Return [x, y] of the center of cell containing provided text 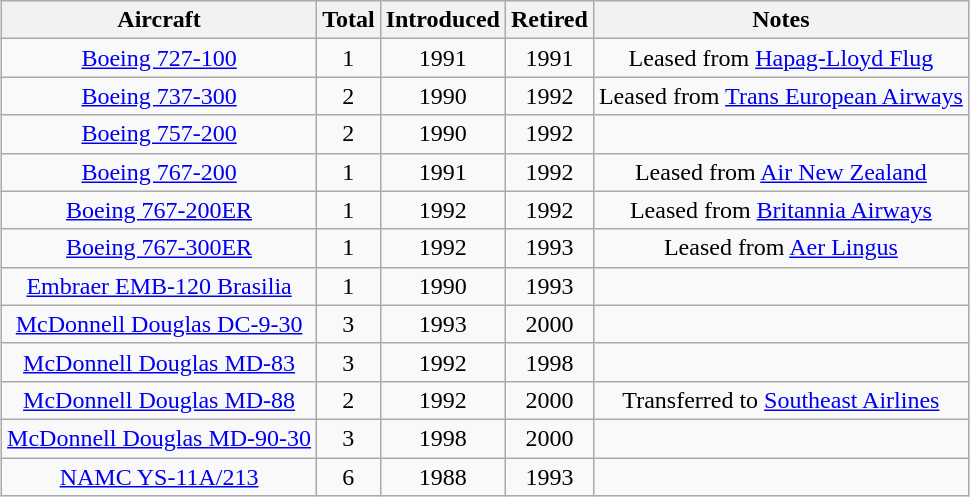
McDonnell Douglas MD-88 [160, 400]
Boeing 767-200ER [160, 210]
Boeing 767-200 [160, 172]
Notes [780, 20]
McDonnell Douglas MD-90-30 [160, 438]
Leased from Aer Lingus [780, 248]
NAMC YS-11A/213 [160, 477]
6 [349, 477]
Boeing 727-100 [160, 58]
Leased from Britannia Airways [780, 210]
Leased from Air New Zealand [780, 172]
McDonnell Douglas DC-9-30 [160, 324]
Leased from Hapag-Lloyd Flug [780, 58]
Boeing 757-200 [160, 134]
Retired [549, 20]
Boeing 767-300ER [160, 248]
Total [349, 20]
Transferred to Southeast Airlines [780, 400]
Leased from Trans European Airways [780, 96]
McDonnell Douglas MD-83 [160, 362]
Aircraft [160, 20]
1988 [442, 477]
Embraer EMB-120 Brasilia [160, 286]
Introduced [442, 20]
Boeing 737-300 [160, 96]
